Search for the cell housing the specified text and yield its (X, Y) center coordinate. 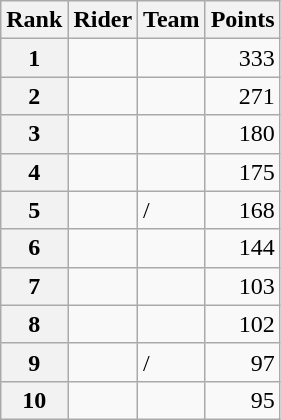
180 (242, 134)
Rank (34, 20)
10 (34, 400)
271 (242, 96)
Team (172, 20)
1 (34, 58)
4 (34, 172)
3 (34, 134)
6 (34, 248)
144 (242, 248)
2 (34, 96)
9 (34, 362)
102 (242, 324)
95 (242, 400)
Rider (103, 20)
8 (34, 324)
5 (34, 210)
168 (242, 210)
97 (242, 362)
Points (242, 20)
7 (34, 286)
333 (242, 58)
103 (242, 286)
175 (242, 172)
